Determine the (X, Y) coordinate at the center of the cell enclosing the given text.  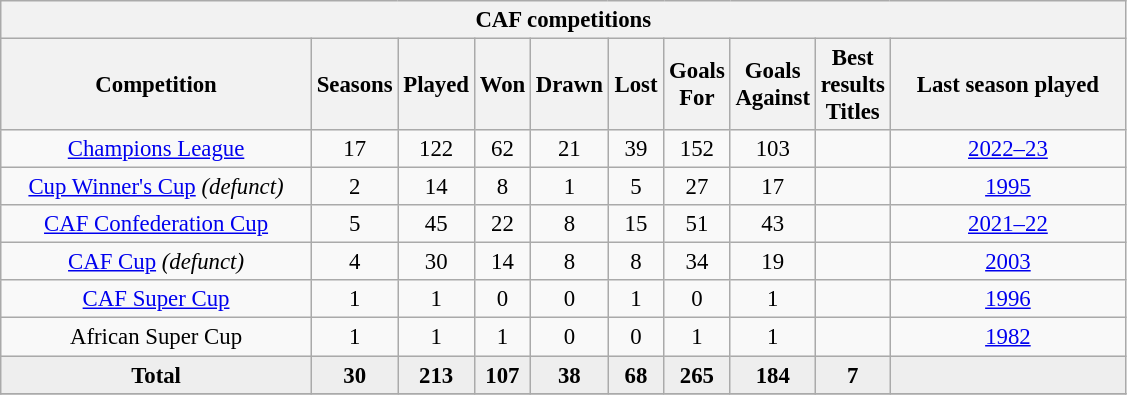
Competition (156, 85)
Seasons (354, 85)
Last season played (1008, 85)
1982 (1008, 337)
Lost (636, 85)
68 (636, 375)
2021–22 (1008, 224)
Champions League (156, 149)
21 (570, 149)
122 (436, 149)
152 (697, 149)
213 (436, 375)
Goals For (697, 85)
2003 (1008, 262)
43 (772, 224)
2022–23 (1008, 149)
22 (502, 224)
CAF Cup (defunct) (156, 262)
CAF Confederation Cup (156, 224)
39 (636, 149)
27 (697, 187)
CAF competitions (564, 20)
7 (852, 375)
1995 (1008, 187)
African Super Cup (156, 337)
265 (697, 375)
4 (354, 262)
34 (697, 262)
62 (502, 149)
45 (436, 224)
15 (636, 224)
Drawn (570, 85)
Played (436, 85)
Won (502, 85)
Goals Against (772, 85)
51 (697, 224)
Cup Winner's Cup (defunct) (156, 187)
1996 (1008, 299)
CAF Super Cup (156, 299)
38 (570, 375)
Best results Titles (852, 85)
103 (772, 149)
19 (772, 262)
Total (156, 375)
107 (502, 375)
2 (354, 187)
184 (772, 375)
